Pinpoint the cell where the given text exists, returning its (x, y) midpoint coordinate. 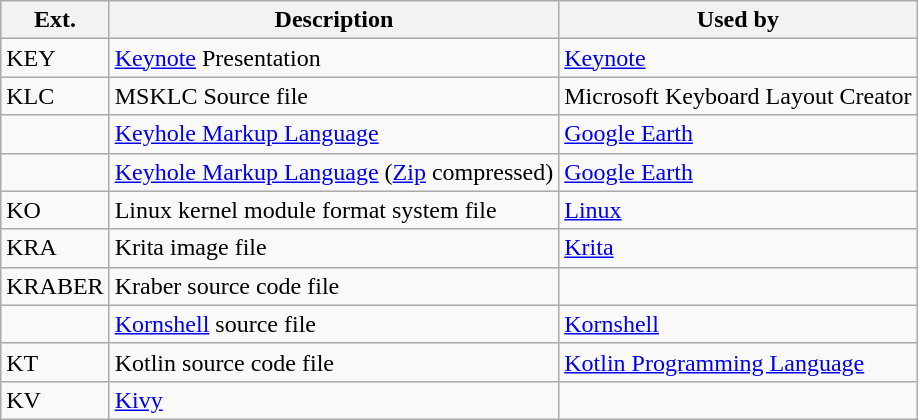
Linux kernel module format system file (334, 210)
Ext. (55, 20)
Kotlin source code file (334, 362)
Krita (738, 248)
KO (55, 210)
Kotlin Programming Language (738, 362)
KLC (55, 96)
Kornshell (738, 324)
KV (55, 400)
KT (55, 362)
Keyhole Markup Language (Zip compressed) (334, 172)
KEY (55, 58)
Kornshell source file (334, 324)
Linux (738, 210)
Description (334, 20)
Keynote Presentation (334, 58)
Microsoft Keyboard Layout Creator (738, 96)
Keynote (738, 58)
KRA (55, 248)
Krita image file (334, 248)
KRABER (55, 286)
Used by (738, 20)
Keyhole Markup Language (334, 134)
Kivy (334, 400)
MSKLC Source file (334, 96)
Kraber source code file (334, 286)
